From the cell containing the given text, extract its center point as [X, Y] coordinate. 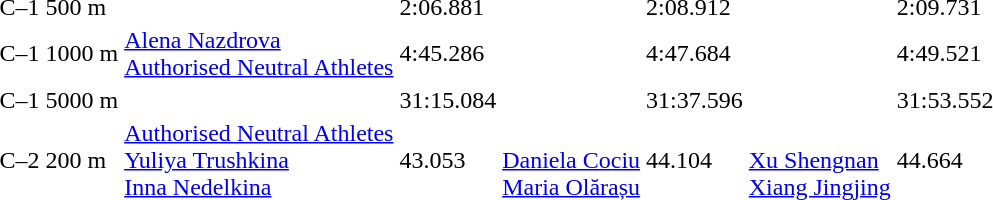
31:15.084 [448, 100]
4:47.684 [695, 54]
Alena NazdrovaAuthorised Neutral Athletes [259, 54]
4:45.286 [448, 54]
31:37.596 [695, 100]
